Output the (X, Y) coordinate of the center of the cell containing the given text.  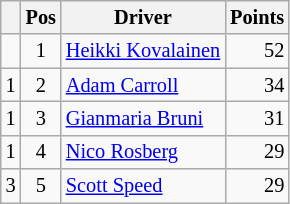
Gianmaria Bruni (143, 118)
Driver (143, 17)
Pos (41, 17)
Adam Carroll (143, 85)
5 (41, 186)
Points (257, 17)
31 (257, 118)
Heikki Kovalainen (143, 51)
34 (257, 85)
Scott Speed (143, 186)
52 (257, 51)
Nico Rosberg (143, 152)
2 (41, 85)
4 (41, 152)
